Extract the (X, Y) coordinate from the center of the cell holding the provided text.  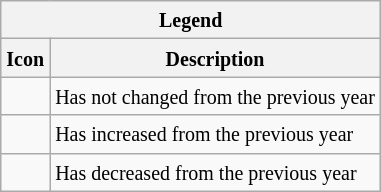
Has increased from the previous year (216, 134)
Legend (191, 20)
Description (216, 58)
Icon (26, 58)
Has not changed from the previous year (216, 96)
Has decreased from the previous year (216, 172)
